Output the (X, Y) coordinate of the center of the cell containing the given text.  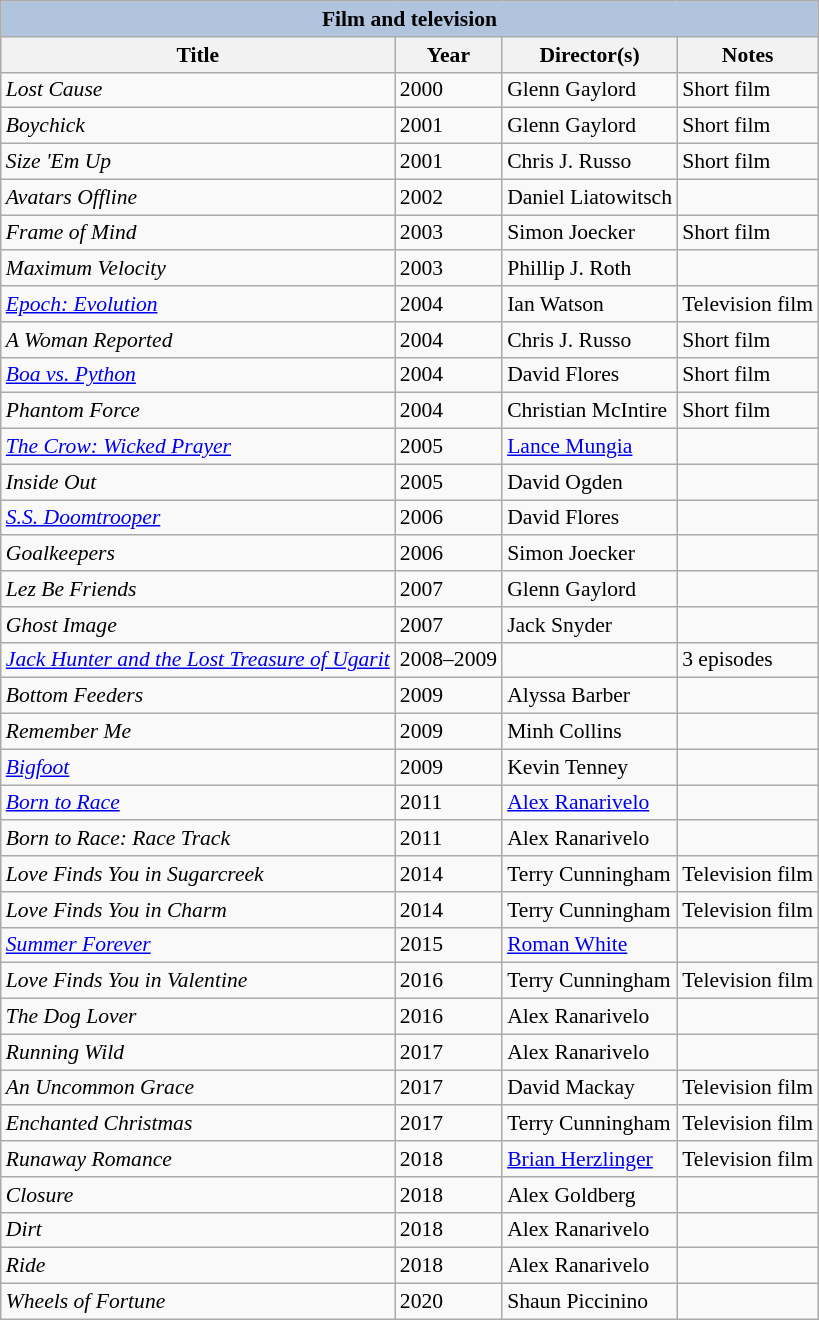
Lance Mungia (590, 447)
Ghost Image (198, 625)
Lez Be Friends (198, 589)
The Crow: Wicked Prayer (198, 447)
David Ogden (590, 482)
Notes (748, 55)
Brian Herzlinger (590, 1159)
Jack Snyder (590, 625)
Year (448, 55)
2002 (448, 197)
Love Finds You in Charm (198, 910)
Minh Collins (590, 732)
Title (198, 55)
Lost Cause (198, 90)
David Mackay (590, 1088)
2015 (448, 945)
Jack Hunter and the Lost Treasure of Ugarit (198, 660)
3 episodes (748, 660)
Daniel Liatowitsch (590, 197)
Wheels of Fortune (198, 1302)
2020 (448, 1302)
S.S. Doomtrooper (198, 518)
Phillip J. Roth (590, 269)
Phantom Force (198, 411)
Dirt (198, 1230)
Alyssa Barber (590, 696)
Goalkeepers (198, 554)
A Woman Reported (198, 340)
Boa vs. Python (198, 375)
An Uncommon Grace (198, 1088)
Remember Me (198, 732)
Love Finds You in Valentine (198, 981)
Director(s) (590, 55)
Born to Race: Race Track (198, 839)
Roman White (590, 945)
Frame of Mind (198, 233)
Love Finds You in Sugarcreek (198, 874)
Avatars Offline (198, 197)
The Dog Lover (198, 1017)
2000 (448, 90)
Born to Race (198, 803)
Boychick (198, 126)
Epoch: Evolution (198, 304)
Christian McIntire (590, 411)
2008–2009 (448, 660)
Size 'Em Up (198, 162)
Bottom Feeders (198, 696)
Closure (198, 1195)
Inside Out (198, 482)
Ian Watson (590, 304)
Kevin Tenney (590, 767)
Ride (198, 1266)
Alex Goldberg (590, 1195)
Running Wild (198, 1052)
Bigfoot (198, 767)
Maximum Velocity (198, 269)
Enchanted Christmas (198, 1124)
Shaun Piccinino (590, 1302)
Summer Forever (198, 945)
Runaway Romance (198, 1159)
Film and television (410, 19)
